Return the [X, Y] coordinate for the center point of the cell that contains the specified text.  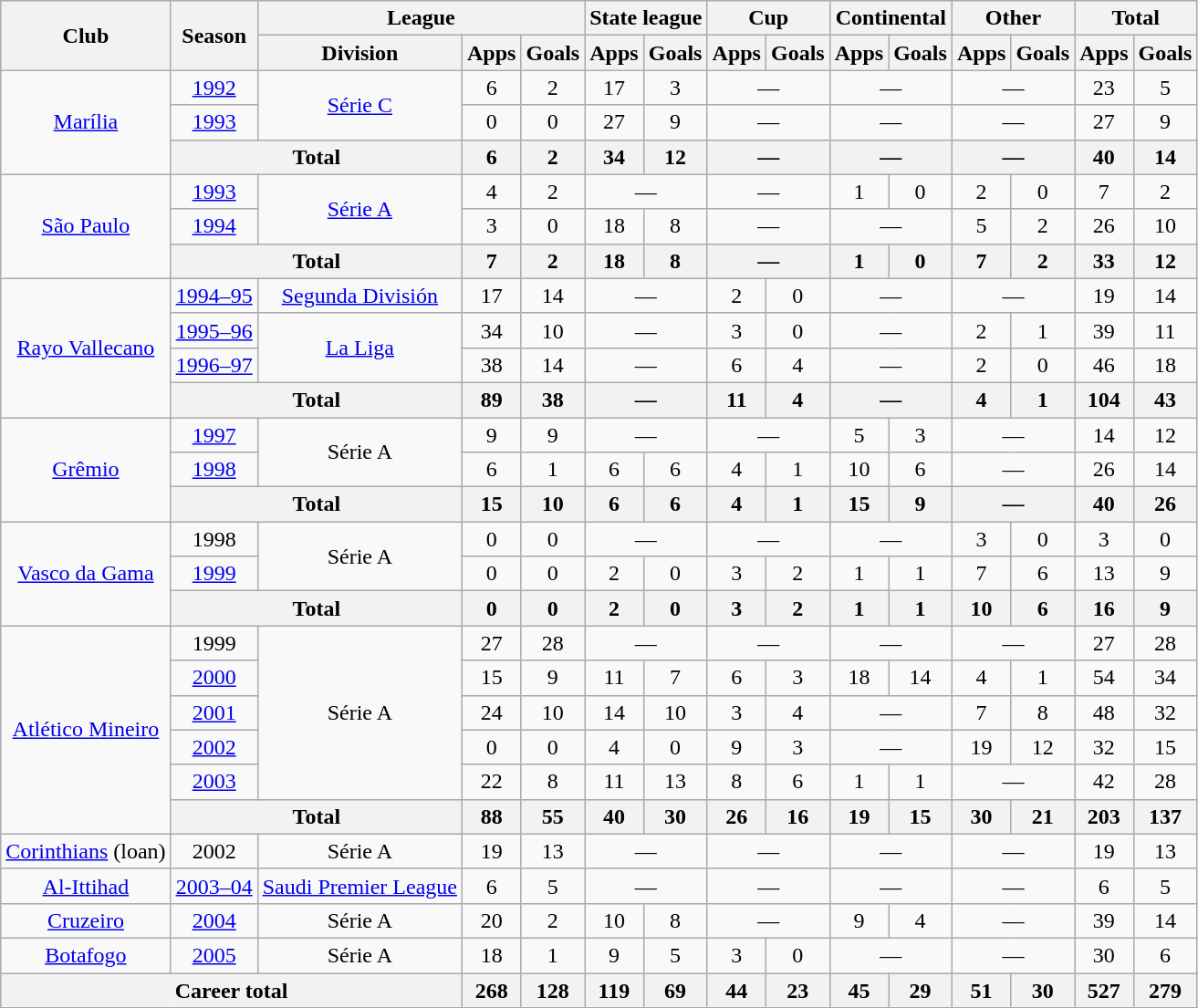
268 [492, 990]
1996–97 [214, 365]
33 [1104, 261]
54 [1104, 678]
1995–96 [214, 330]
119 [614, 990]
88 [492, 816]
2000 [214, 678]
128 [553, 990]
45 [859, 990]
22 [492, 782]
Rayo Vallecano [86, 348]
69 [675, 990]
Al-Ittihad [86, 886]
24 [492, 712]
Vasco da Gama [86, 574]
São Paulo [86, 226]
Cup [768, 18]
Grêmio [86, 470]
51 [981, 990]
2003–04 [214, 886]
1997 [214, 435]
527 [1104, 990]
104 [1104, 400]
2003 [214, 782]
Atlético Mineiro [86, 730]
2004 [214, 920]
279 [1165, 990]
2005 [214, 955]
29 [921, 990]
1992 [214, 88]
Botafogo [86, 955]
League [421, 18]
Cruzeiro [86, 920]
46 [1104, 365]
44 [736, 990]
137 [1165, 816]
Série C [359, 105]
20 [492, 920]
89 [492, 400]
Marília [86, 122]
21 [1043, 816]
Other [1013, 18]
55 [553, 816]
Club [86, 36]
Segunda División [359, 296]
Season [214, 36]
2001 [214, 712]
Corinthians (loan) [86, 851]
43 [1165, 400]
1994 [214, 226]
48 [1104, 712]
203 [1104, 816]
1994–95 [214, 296]
State league [646, 18]
Division [359, 53]
Career total [232, 990]
La Liga [359, 348]
Saudi Premier League [359, 886]
42 [1104, 782]
Continental [891, 18]
